From the cell containing the given text, extract its center point as (X, Y) coordinate. 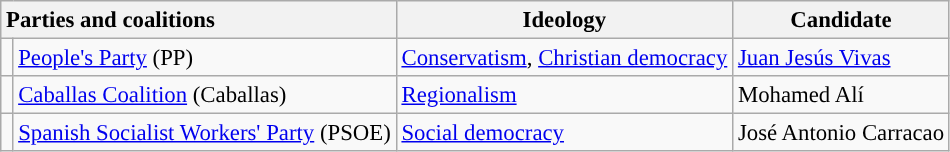
Candidate (842, 20)
Caballas Coalition (Caballas) (204, 95)
José Antonio Carracao (842, 133)
People's Party (PP) (204, 58)
Juan Jesús Vivas (842, 58)
Regionalism (564, 95)
Social democracy (564, 133)
Mohamed Alí (842, 95)
Parties and coalitions (198, 20)
Spanish Socialist Workers' Party (PSOE) (204, 133)
Ideology (564, 20)
Conservatism, Christian democracy (564, 58)
